Identify which cell holds the provided text, then report its (x, y) central coordinate. 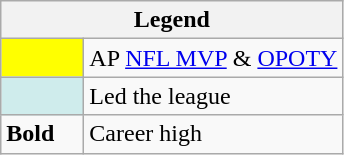
Legend (172, 20)
Career high (214, 134)
Led the league (214, 96)
AP NFL MVP & OPOTY (214, 58)
Bold (42, 134)
